Pinpoint the cell where the given text exists, returning its [X, Y] midpoint coordinate. 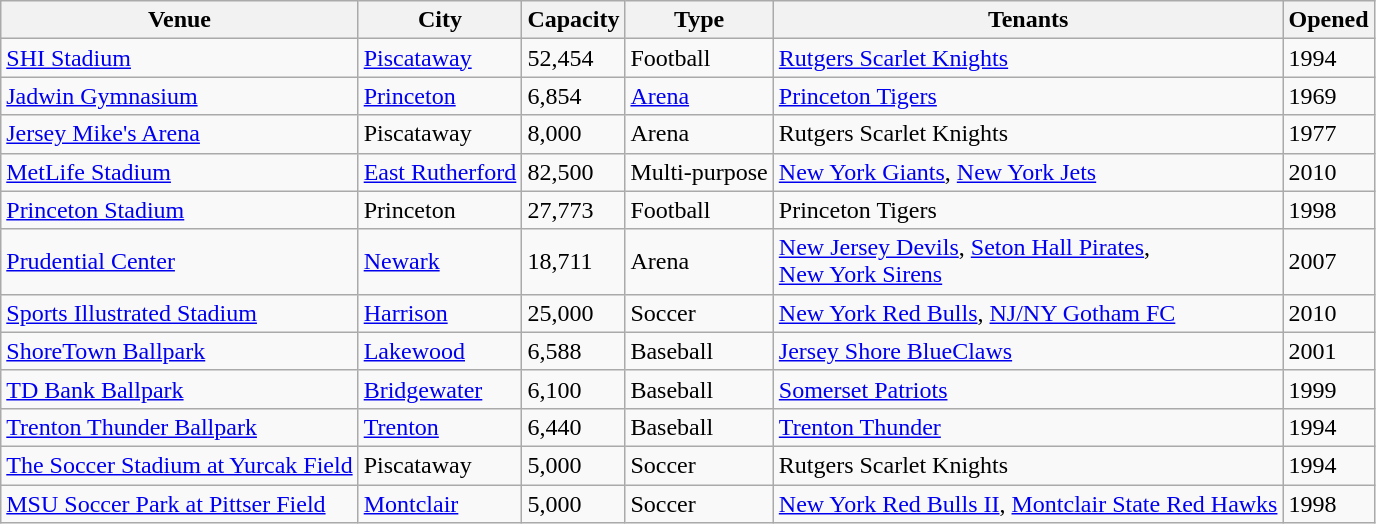
Type [699, 20]
8,000 [574, 134]
Prudential Center [180, 262]
18,711 [574, 262]
6,588 [574, 351]
New Jersey Devils, Seton Hall Pirates,New York Sirens [1028, 262]
Trenton [440, 427]
Tenants [1028, 20]
Jersey Shore BlueClaws [1028, 351]
Multi-purpose [699, 172]
82,500 [574, 172]
6,854 [574, 96]
Trenton Thunder Ballpark [180, 427]
MetLife Stadium [180, 172]
1969 [1328, 96]
SHI Stadium [180, 58]
Somerset Patriots [1028, 389]
Venue [180, 20]
Montclair [440, 503]
6,100 [574, 389]
Lakewood [440, 351]
Newark [440, 262]
TD Bank Ballpark [180, 389]
Jersey Mike's Arena [180, 134]
New York Red Bulls II, Montclair State Red Hawks [1028, 503]
6,440 [574, 427]
1999 [1328, 389]
27,773 [574, 210]
Sports Illustrated Stadium [180, 313]
Opened [1328, 20]
ShoreTown Ballpark [180, 351]
Princeton Stadium [180, 210]
Harrison [440, 313]
The Soccer Stadium at Yurcak Field [180, 465]
New York Giants, New York Jets [1028, 172]
25,000 [574, 313]
City [440, 20]
MSU Soccer Park at Pittser Field [180, 503]
2007 [1328, 262]
Capacity [574, 20]
Trenton Thunder [1028, 427]
New York Red Bulls, NJ/NY Gotham FC [1028, 313]
2001 [1328, 351]
Bridgewater [440, 389]
East Rutherford [440, 172]
1977 [1328, 134]
52,454 [574, 58]
Jadwin Gymnasium [180, 96]
